Find where the given text appears and provide that cell's center as [X, Y] coordinate. 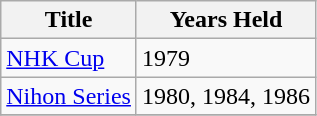
1979 [226, 58]
Years Held [226, 20]
1980, 1984, 1986 [226, 96]
Nihon Series [69, 96]
Title [69, 20]
NHK Cup [69, 58]
